Find where the given text appears and provide that cell's center as [x, y] coordinate. 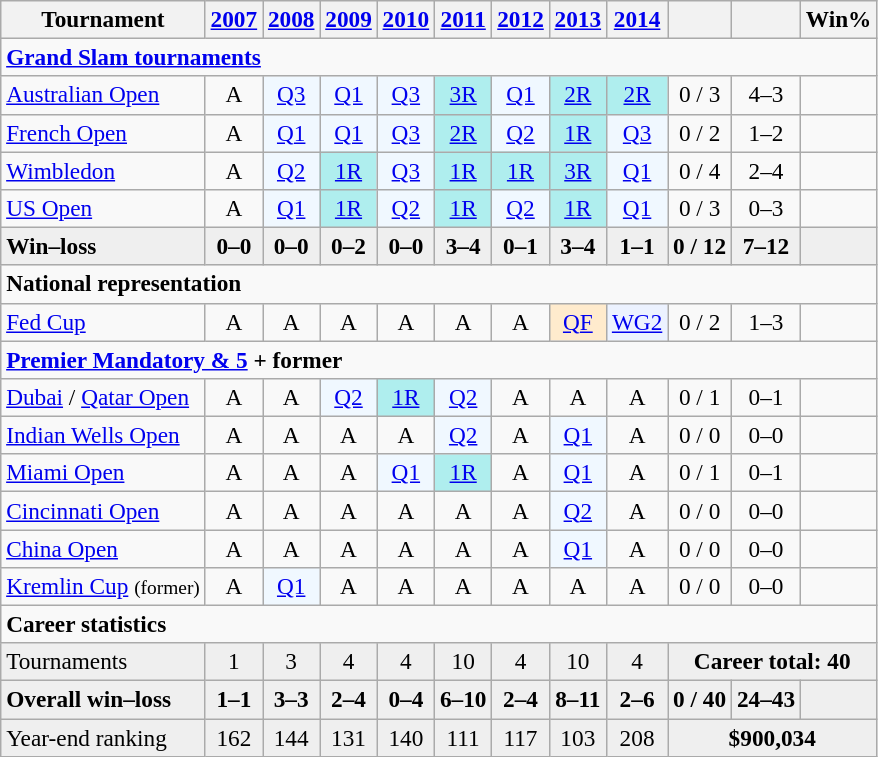
Premier Mandatory & 5 + former [439, 359]
1–3 [766, 322]
French Open [103, 133]
2013 [578, 19]
Fed Cup [103, 322]
0 / 4 [700, 170]
$900,034 [772, 737]
2010 [406, 19]
Miami Open [103, 473]
National representation [439, 284]
144 [292, 737]
China Open [103, 548]
Tournament [103, 19]
103 [578, 737]
2–6 [636, 699]
0 / 12 [700, 246]
117 [520, 737]
111 [464, 737]
Wimbledon [103, 170]
3–3 [292, 699]
Win% [838, 19]
140 [406, 737]
24–43 [766, 699]
0–4 [406, 699]
2014 [636, 19]
3 [292, 662]
0–2 [348, 246]
Career statistics [439, 624]
1–2 [766, 133]
Grand Slam tournaments [439, 57]
QF [578, 322]
2009 [348, 19]
7–12 [766, 246]
162 [234, 737]
Year-end ranking [103, 737]
8–11 [578, 699]
Tournaments [103, 662]
Overall win–loss [103, 699]
131 [348, 737]
0–3 [766, 208]
6–10 [464, 699]
1 [234, 662]
Indian Wells Open [103, 435]
208 [636, 737]
2012 [520, 19]
Dubai / Qatar Open [103, 397]
Win–loss [103, 246]
2008 [292, 19]
Cincinnati Open [103, 510]
0 / 40 [700, 699]
2011 [464, 19]
Career total: 40 [772, 662]
Australian Open [103, 95]
4–3 [766, 95]
WG2 [636, 322]
Kremlin Cup (former) [103, 586]
US Open [103, 208]
2007 [234, 19]
